Provide the [X, Y] coordinate of the cell's center where the given text is located.  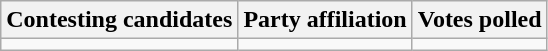
Votes polled [480, 20]
Contesting candidates [120, 20]
Party affiliation [325, 20]
